Detect which cell encompasses the target text, then output its (x, y) center coordinate. 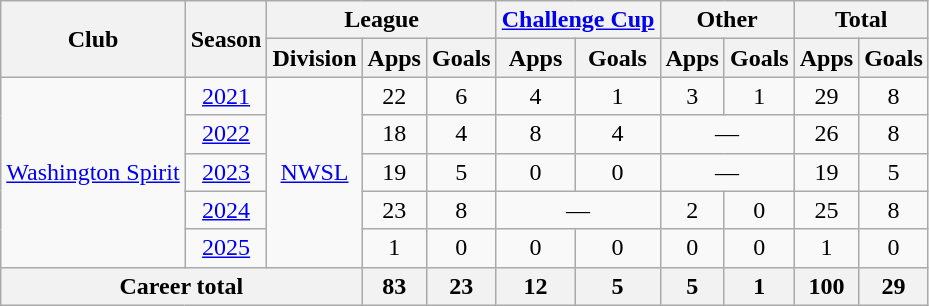
Washington Spirit (93, 172)
Division (314, 58)
2025 (226, 248)
League (382, 20)
Season (226, 39)
22 (394, 96)
6 (461, 96)
2024 (226, 210)
2022 (226, 134)
100 (826, 286)
2021 (226, 96)
18 (394, 134)
25 (826, 210)
Career total (182, 286)
Challenge Cup (578, 20)
Other (727, 20)
3 (692, 96)
NWSL (314, 172)
12 (536, 286)
2023 (226, 172)
Total (861, 20)
26 (826, 134)
83 (394, 286)
Club (93, 39)
2 (692, 210)
